Find where the given text appears and provide that cell's center as [X, Y] coordinate. 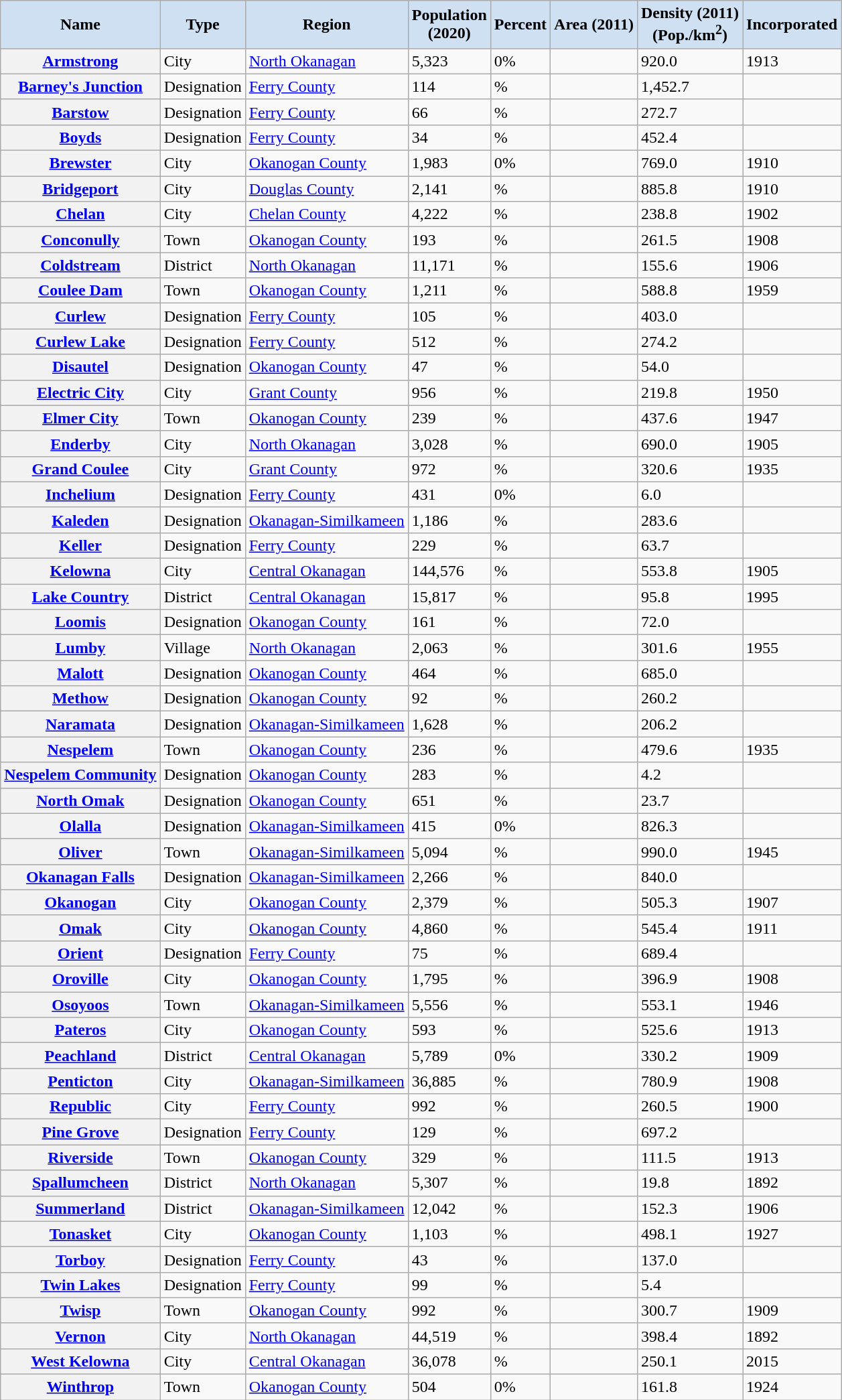
1902 [792, 214]
283 [449, 775]
685.0 [690, 673]
Curlew Lake [80, 342]
236 [449, 750]
Type [202, 25]
15,817 [449, 597]
504 [449, 1387]
Lumby [80, 648]
229 [449, 545]
505.3 [690, 902]
161.8 [690, 1387]
Village [202, 648]
5,323 [449, 61]
651 [449, 800]
Conconully [80, 240]
697.2 [690, 1132]
Coulee Dam [80, 291]
239 [449, 418]
5,789 [449, 1056]
43 [449, 1259]
Peachland [80, 1056]
1907 [792, 902]
437.6 [690, 418]
Percent [520, 25]
1927 [792, 1234]
1945 [792, 851]
155.6 [690, 265]
111.5 [690, 1158]
545.4 [690, 928]
193 [449, 240]
Spallumcheen [80, 1183]
92 [449, 699]
12,042 [449, 1208]
1,452.7 [690, 86]
Oroville [80, 979]
238.8 [690, 214]
Chelan County [327, 214]
Keller [80, 545]
689.4 [690, 953]
Vernon [80, 1336]
272.7 [690, 112]
Nespelem Community [80, 775]
826.3 [690, 826]
Curlew [80, 316]
260.5 [690, 1107]
Enderby [80, 443]
Pine Grove [80, 1132]
398.4 [690, 1336]
114 [449, 86]
105 [449, 316]
Winthrop [80, 1387]
Douglas County [327, 189]
593 [449, 1030]
261.5 [690, 240]
1,983 [449, 163]
95.8 [690, 597]
Naramata [80, 724]
Pateros [80, 1030]
553.8 [690, 571]
Brewster [80, 163]
1995 [792, 597]
1946 [792, 1005]
34 [449, 137]
Nespelem [80, 750]
1,186 [449, 520]
72.0 [690, 622]
1924 [792, 1387]
1955 [792, 648]
1911 [792, 928]
Loomis [80, 622]
137.0 [690, 1259]
1900 [792, 1107]
498.1 [690, 1234]
Okanagan Falls [80, 877]
152.3 [690, 1208]
972 [449, 469]
Incorporated [792, 25]
452.4 [690, 137]
Torboy [80, 1259]
885.8 [690, 189]
2,141 [449, 189]
Density (2011)(Pop./km2) [690, 25]
144,576 [449, 571]
990.0 [690, 851]
Bridgeport [80, 189]
19.8 [690, 1183]
320.6 [690, 469]
Boyds [80, 137]
274.2 [690, 342]
4.2 [690, 775]
464 [449, 673]
Riverside [80, 1158]
2,063 [449, 648]
920.0 [690, 61]
512 [449, 342]
Region [327, 25]
206.2 [690, 724]
1959 [792, 291]
Kaleden [80, 520]
Orient [80, 953]
Barstow [80, 112]
1947 [792, 418]
588.8 [690, 291]
780.9 [690, 1081]
Methow [80, 699]
2,266 [449, 877]
260.2 [690, 699]
Osoyoos [80, 1005]
5,556 [449, 1005]
Population(2020) [449, 25]
301.6 [690, 648]
415 [449, 826]
66 [449, 112]
525.6 [690, 1030]
1950 [792, 393]
Kelowna [80, 571]
75 [449, 953]
Olalla [80, 826]
5.4 [690, 1285]
Coldstream [80, 265]
23.7 [690, 800]
Grand Coulee [80, 469]
63.7 [690, 545]
Summerland [80, 1208]
Disautel [80, 367]
5,307 [449, 1183]
283.6 [690, 520]
Malott [80, 673]
West Kelowna [80, 1361]
1,628 [449, 724]
Oliver [80, 851]
161 [449, 622]
Twisp [80, 1310]
36,078 [449, 1361]
396.9 [690, 979]
2,379 [449, 902]
690.0 [690, 443]
Republic [80, 1107]
956 [449, 393]
Penticton [80, 1081]
1,211 [449, 291]
2015 [792, 1361]
Elmer City [80, 418]
99 [449, 1285]
431 [449, 494]
Electric City [80, 393]
North Omak [80, 800]
840.0 [690, 877]
36,885 [449, 1081]
Area (2011) [594, 25]
129 [449, 1132]
1,103 [449, 1234]
Lake Country [80, 597]
Twin Lakes [80, 1285]
769.0 [690, 163]
Name [80, 25]
300.7 [690, 1310]
54.0 [690, 367]
Chelan [80, 214]
Tonasket [80, 1234]
219.8 [690, 393]
250.1 [690, 1361]
47 [449, 367]
Omak [80, 928]
Armstrong [80, 61]
479.6 [690, 750]
3,028 [449, 443]
329 [449, 1158]
330.2 [690, 1056]
Okanogan [80, 902]
4,222 [449, 214]
44,519 [449, 1336]
6.0 [690, 494]
403.0 [690, 316]
Barney's Junction [80, 86]
1,795 [449, 979]
4,860 [449, 928]
Inchelium [80, 494]
11,171 [449, 265]
553.1 [690, 1005]
5,094 [449, 851]
